Determine the [X, Y] coordinate at the center of the cell enclosing the given text.  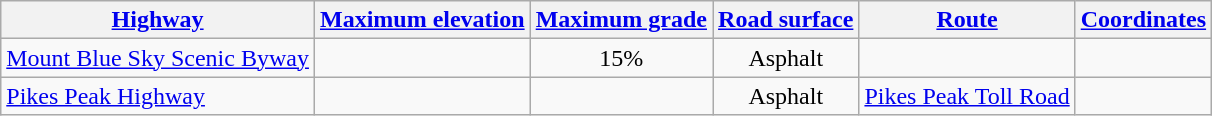
Highway [158, 20]
Coordinates [1143, 20]
Mount Blue Sky Scenic Byway [158, 58]
Maximum grade [621, 20]
Route [967, 20]
Road surface [786, 20]
15% [621, 58]
Maximum elevation [422, 20]
Pikes Peak Toll Road [967, 96]
Pikes Peak Highway [158, 96]
